Search for the cell housing the specified text and yield its [x, y] center coordinate. 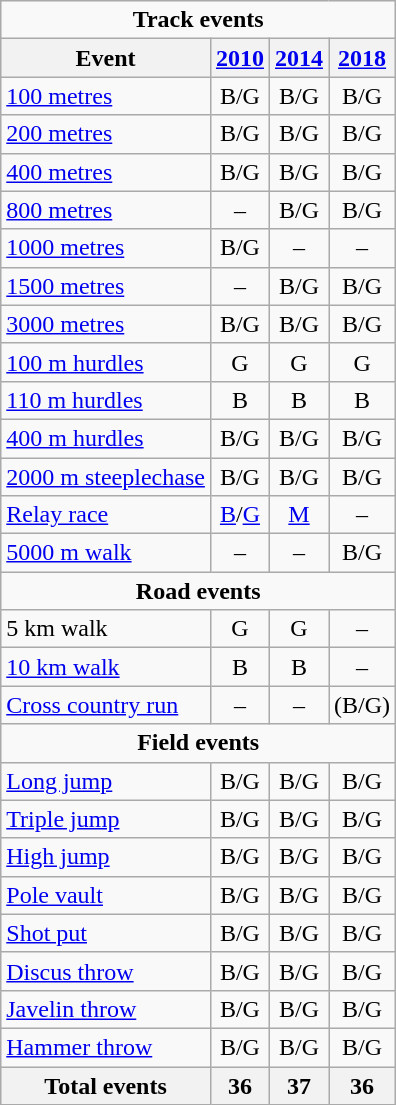
Road events [198, 591]
(B/G) [362, 705]
100 m hurdles [106, 362]
800 metres [106, 210]
2000 m steeplechase [106, 477]
Cross country run [106, 705]
400 m hurdles [106, 438]
2014 [298, 58]
Total events [106, 1085]
1500 metres [106, 286]
2010 [240, 58]
Pole vault [106, 895]
Shot put [106, 933]
Track events [198, 20]
Triple jump [106, 819]
110 m hurdles [106, 400]
200 metres [106, 134]
Field events [198, 743]
5 km walk [106, 629]
1000 metres [106, 248]
3000 metres [106, 324]
400 metres [106, 172]
Event [106, 58]
5000 m walk [106, 553]
Discus throw [106, 971]
Hammer throw [106, 1047]
Long jump [106, 781]
High jump [106, 857]
100 metres [106, 96]
10 km walk [106, 667]
2018 [362, 58]
37 [298, 1085]
M [298, 515]
Relay race [106, 515]
Javelin throw [106, 1009]
